Search for the cell housing the specified text and yield its (x, y) center coordinate. 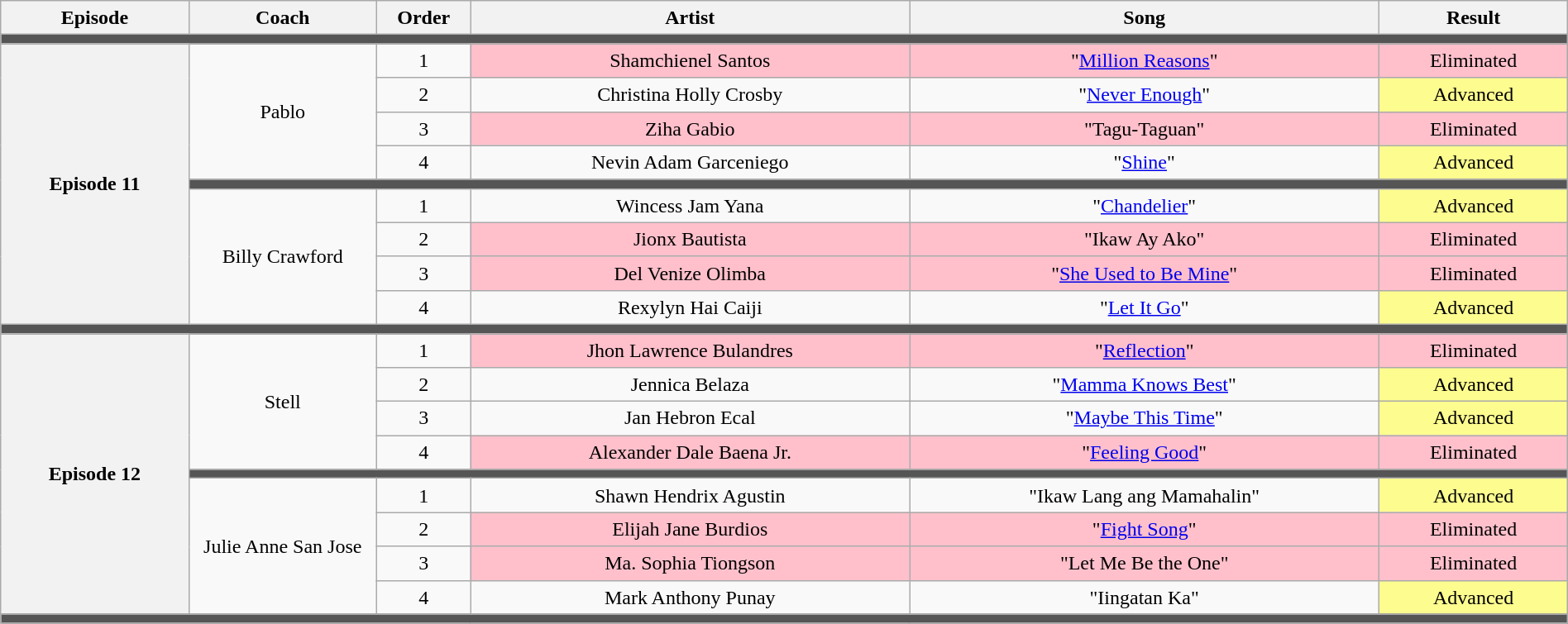
Rexylyn Hai Caiji (690, 307)
Pablo (283, 112)
Billy Crawford (283, 256)
"Fight Song" (1145, 529)
"Iingatan Ka" (1145, 597)
Ziha Gabio (690, 129)
Order (423, 18)
Artist (690, 18)
"Reflection" (1145, 350)
Wincess Jam Yana (690, 205)
Jhon Lawrence Bulandres (690, 350)
"Mamma Knows Best" (1145, 385)
Song (1145, 18)
Episode (94, 18)
Shawn Hendrix Agustin (690, 496)
Jan Hebron Ecal (690, 418)
"Ikaw Lang ang Mamahalin" (1145, 496)
"Million Reasons" (1145, 61)
Episode 11 (94, 184)
"Never Enough" (1145, 94)
"Let It Go" (1145, 307)
Christina Holly Crosby (690, 94)
Jennica Belaza (690, 385)
Coach (283, 18)
Result (1474, 18)
Julie Anne San Jose (283, 546)
"Tagu-Taguan" (1145, 129)
"Shine" (1145, 162)
Jionx Bautista (690, 240)
Ma. Sophia Tiongson (690, 564)
"Chandelier" (1145, 205)
Nevin Adam Garceniego (690, 162)
"Feeling Good" (1145, 453)
Shamchienel Santos (690, 61)
"Ikaw Ay Ako" (1145, 240)
Episode 12 (94, 474)
"She Used to Be Mine" (1145, 273)
Mark Anthony Punay (690, 597)
Elijah Jane Burdios (690, 529)
Del Venize Olimba (690, 273)
Stell (283, 402)
"Let Me Be the One" (1145, 564)
Alexander Dale Baena Jr. (690, 453)
"Maybe This Time" (1145, 418)
